Identify which cell holds the provided text, then report its [x, y] central coordinate. 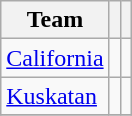
Team [55, 20]
Kuskatan [55, 96]
California [55, 58]
